Determine the [X, Y] coordinate at the center of the cell enclosing the given text.  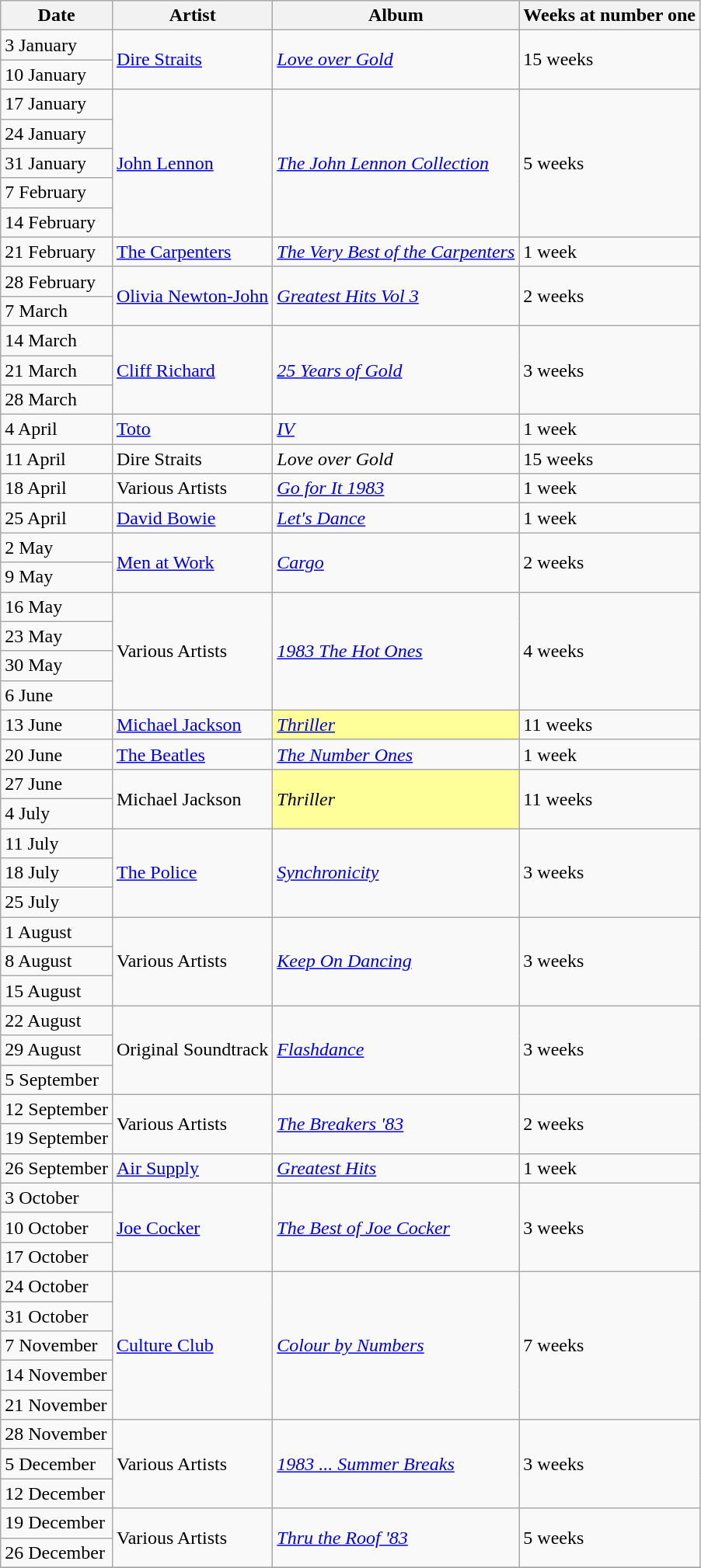
Cargo [396, 562]
10 January [57, 75]
12 December [57, 1493]
27 June [57, 784]
7 November [57, 1346]
IV [396, 429]
13 June [57, 725]
31 October [57, 1316]
Greatest Hits [396, 1168]
17 October [57, 1257]
The Best of Joe Cocker [396, 1227]
The Carpenters [192, 252]
1 August [57, 932]
18 July [57, 873]
Album [396, 16]
4 July [57, 813]
Let's Dance [396, 518]
The Police [192, 872]
20 June [57, 754]
26 December [57, 1552]
Go for It 1983 [396, 488]
28 February [57, 281]
11 April [57, 459]
14 November [57, 1375]
Original Soundtrack [192, 1050]
31 January [57, 163]
11 July [57, 843]
8 August [57, 961]
24 October [57, 1286]
The Very Best of the Carpenters [396, 252]
John Lennon [192, 163]
Joe Cocker [192, 1227]
21 March [57, 370]
Men at Work [192, 562]
14 March [57, 340]
7 weeks [609, 1345]
17 January [57, 104]
22 August [57, 1020]
19 September [57, 1139]
Cliff Richard [192, 370]
28 November [57, 1434]
1983 ... Summer Breaks [396, 1464]
12 September [57, 1109]
Artist [192, 16]
Weeks at number one [609, 16]
Flashdance [396, 1050]
5 December [57, 1464]
6 June [57, 695]
25 April [57, 518]
21 February [57, 252]
21 November [57, 1405]
24 January [57, 134]
Air Supply [192, 1168]
7 March [57, 311]
9 May [57, 577]
7 February [57, 193]
18 April [57, 488]
The Number Ones [396, 754]
10 October [57, 1227]
Date [57, 16]
Synchronicity [396, 872]
3 January [57, 45]
23 May [57, 636]
16 May [57, 607]
Olivia Newton-John [192, 296]
The John Lennon Collection [396, 163]
4 weeks [609, 651]
3 October [57, 1198]
The Beatles [192, 754]
Colour by Numbers [396, 1345]
29 August [57, 1050]
Toto [192, 429]
14 February [57, 222]
5 September [57, 1080]
Culture Club [192, 1345]
25 Years of Gold [396, 370]
26 September [57, 1168]
19 December [57, 1523]
Greatest Hits Vol 3 [396, 296]
1983 The Hot Ones [396, 651]
28 March [57, 400]
2 May [57, 548]
30 May [57, 666]
4 April [57, 429]
Keep On Dancing [396, 961]
15 August [57, 991]
25 July [57, 902]
Thru the Roof '83 [396, 1538]
David Bowie [192, 518]
The Breakers '83 [396, 1124]
